Return [x, y] of the center of cell containing provided text 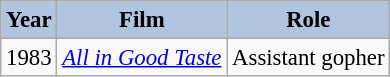
1983 [29, 58]
Film [142, 20]
Role [308, 20]
Assistant gopher [308, 58]
All in Good Taste [142, 58]
Year [29, 20]
